Scan for the cell matching the given text and deliver its [x, y] coordinate at center. 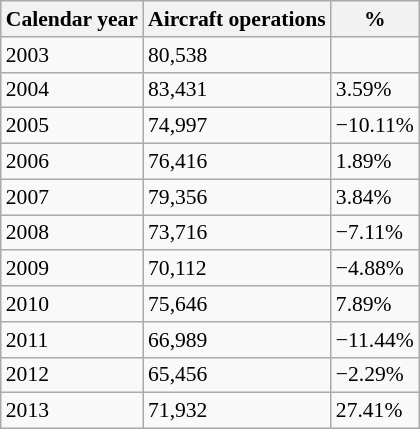
2005 [72, 126]
2011 [72, 340]
−4.88% [375, 269]
75,646 [237, 304]
80,538 [237, 55]
65,456 [237, 375]
83,431 [237, 90]
2004 [72, 90]
2003 [72, 55]
27.41% [375, 411]
−10.11% [375, 126]
3.84% [375, 197]
2006 [72, 162]
74,997 [237, 126]
1.89% [375, 162]
−7.11% [375, 233]
2010 [72, 304]
3.59% [375, 90]
% [375, 19]
2013 [72, 411]
7.89% [375, 304]
2007 [72, 197]
66,989 [237, 340]
71,932 [237, 411]
70,112 [237, 269]
73,716 [237, 233]
2009 [72, 269]
2012 [72, 375]
79,356 [237, 197]
−11.44% [375, 340]
76,416 [237, 162]
Calendar year [72, 19]
Aircraft operations [237, 19]
−2.29% [375, 375]
2008 [72, 233]
